Scan for the cell matching the given text and deliver its [X, Y] coordinate at center. 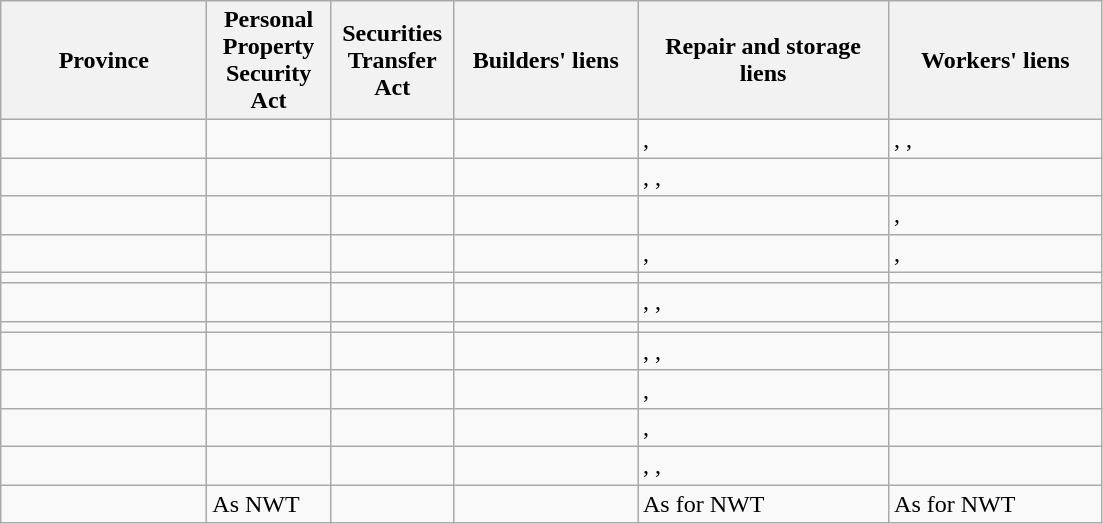
Builders' liens [546, 60]
Repair and storage liens [764, 60]
Province [104, 60]
Workers' liens [996, 60]
Securities Transfer Act [392, 60]
As NWT [269, 503]
Personal Property Security Act [269, 60]
